Output the (x, y) coordinate of the center of the cell containing the given text.  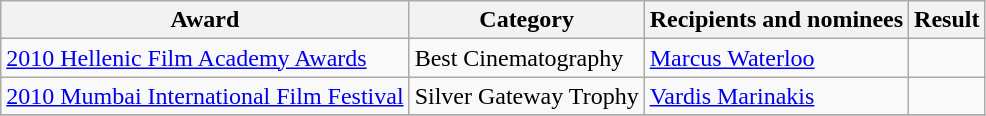
Category (526, 20)
Award (205, 20)
Vardis Marinakis (776, 96)
Marcus Waterloo (776, 58)
Recipients and nominees (776, 20)
2010 Hellenic Film Academy Awards (205, 58)
2010 Mumbai International Film Festival (205, 96)
Silver Gateway Trophy (526, 96)
Result (947, 20)
Best Cinematography (526, 58)
